Output the (X, Y) coordinate of the center of the cell containing the given text.  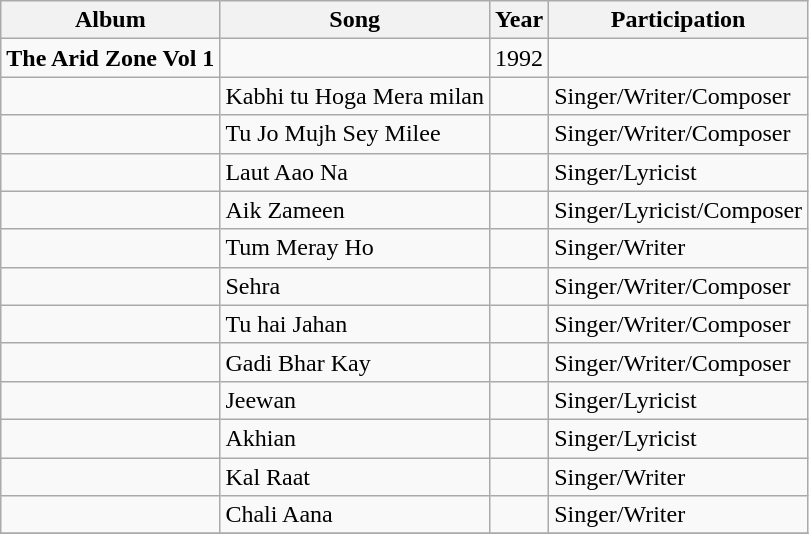
The Arid Zone Vol 1 (110, 58)
Kabhi tu Hoga Mera milan (355, 96)
Aik Zameen (355, 210)
Chali Aana (355, 515)
Singer/Lyricist/Composer (678, 210)
Tum Meray Ho (355, 248)
Gadi Bhar Kay (355, 362)
Akhian (355, 438)
Tu Jo Mujh Sey Milee (355, 134)
Participation (678, 20)
Sehra (355, 286)
Jeewan (355, 400)
Song (355, 20)
Tu hai Jahan (355, 324)
Album (110, 20)
Laut Aao Na (355, 172)
1992 (520, 58)
Kal Raat (355, 477)
Year (520, 20)
